Pinpoint the cell where the given text exists, returning its [X, Y] midpoint coordinate. 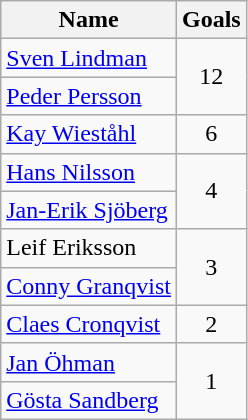
Leif Eriksson [89, 248]
12 [211, 77]
3 [211, 267]
6 [211, 134]
Sven Lindman [89, 58]
Peder Persson [89, 96]
Goals [211, 20]
1 [211, 381]
Hans Nilsson [89, 172]
Jan-Erik Sjöberg [89, 210]
Kay Wieståhl [89, 134]
Claes Cronqvist [89, 324]
Name [89, 20]
2 [211, 324]
Conny Granqvist [89, 286]
Jan Öhman [89, 362]
4 [211, 191]
Gösta Sandberg [89, 400]
